Extract the (x, y) coordinate from the center of the cell holding the provided text.  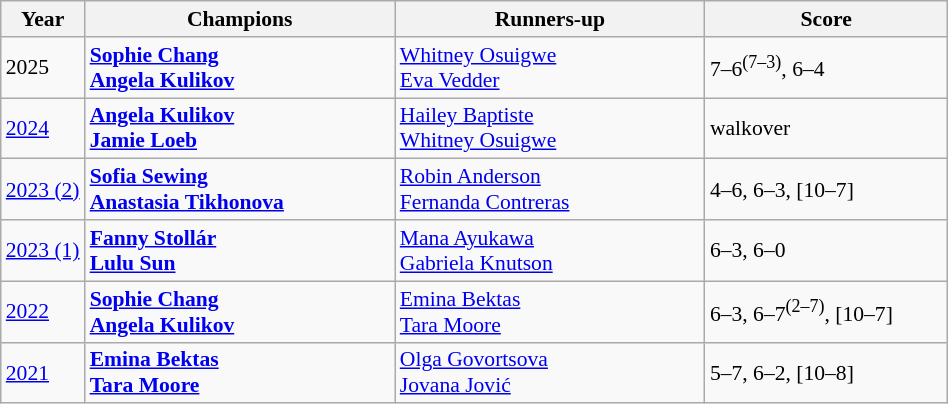
Hailey Baptiste Whitney Osuigwe (550, 128)
2023 (2) (43, 190)
7–6(7–3), 6–4 (826, 68)
Year (43, 19)
Sofia Sewing Anastasia Tikhonova (240, 190)
Whitney Osuigwe Eva Vedder (550, 68)
2024 (43, 128)
Score (826, 19)
2023 (1) (43, 250)
Robin Anderson Fernanda Contreras (550, 190)
Champions (240, 19)
6–3, 6–7(2–7), [10–7] (826, 312)
6–3, 6–0 (826, 250)
4–6, 6–3, [10–7] (826, 190)
walkover (826, 128)
5–7, 6–2, [10–8] (826, 372)
2021 (43, 372)
Fanny Stollár Lulu Sun (240, 250)
2022 (43, 312)
Angela Kulikov Jamie Loeb (240, 128)
Mana Ayukawa Gabriela Knutson (550, 250)
Runners-up (550, 19)
2025 (43, 68)
Olga Govortsova Jovana Jović (550, 372)
